Locate the cell with the specified text and output its (X, Y) center coordinate. 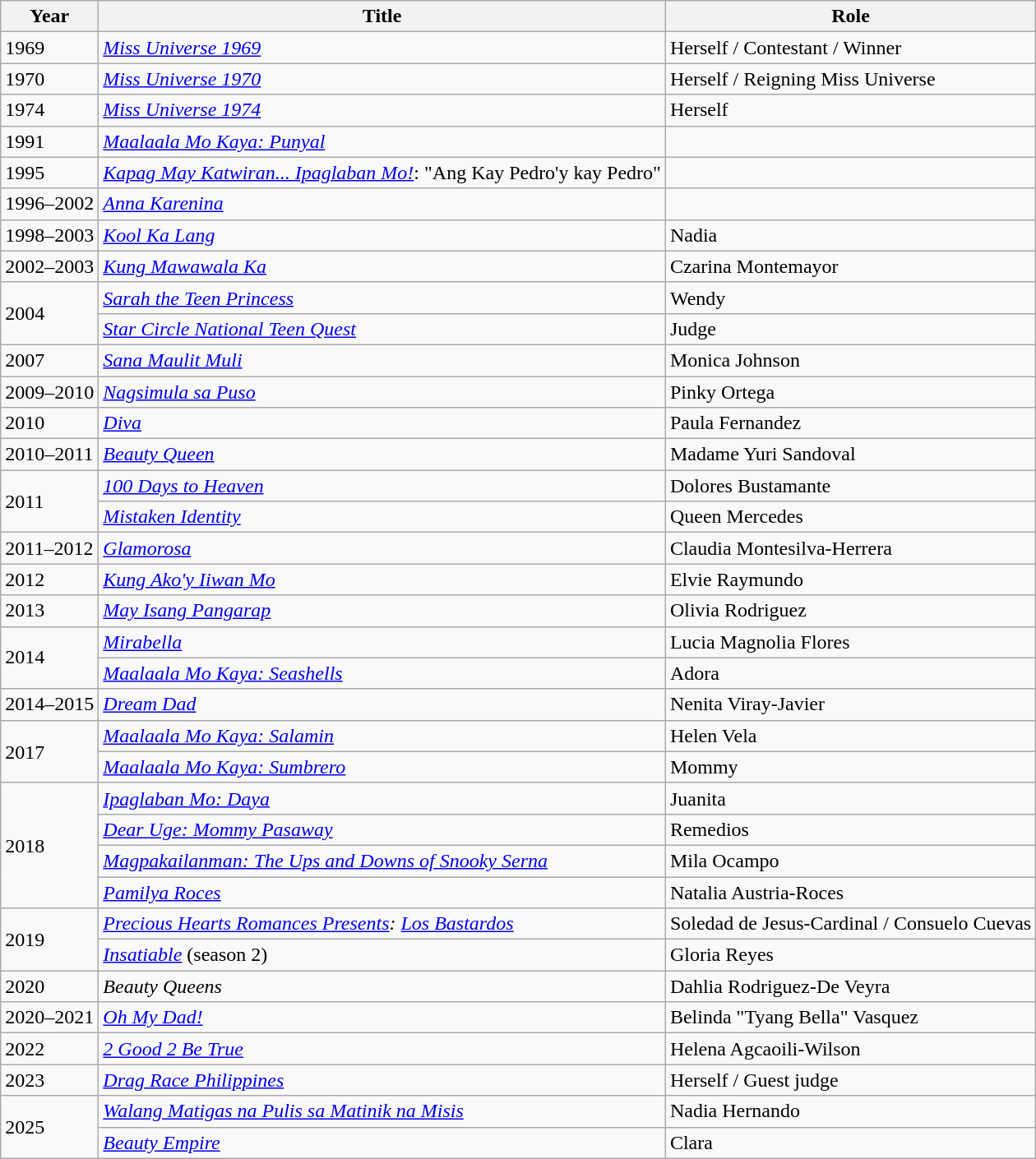
Pinky Ortega (850, 392)
Czarina Montemayor (850, 266)
Maalaala Mo Kaya: Salamin (382, 736)
Juanita (850, 798)
Belinda "Tyang Bella" Vasquez (850, 1018)
Nadia Hernando (850, 1111)
Magpakailanman: The Ups and Downs of Snooky Serna (382, 861)
Judge (850, 329)
Star Circle National Teen Quest (382, 329)
2007 (49, 360)
2013 (49, 611)
2012 (49, 579)
2022 (49, 1049)
Maalaala Mo Kaya: Punyal (382, 141)
2011–2012 (49, 548)
Dear Uge: Mommy Pasaway (382, 829)
2020–2021 (49, 1018)
Drag Race Philippines (382, 1080)
Mirabella (382, 642)
Anna Karenina (382, 204)
Pamilya Roces (382, 892)
Nenita Viray-Javier (850, 704)
Herself / Contestant / Winner (850, 48)
Role (850, 16)
Year (49, 16)
Glamorosa (382, 548)
2023 (49, 1080)
Maalaala Mo Kaya: Seashells (382, 673)
Beauty Queen (382, 455)
1998–2003 (49, 235)
Miss Universe 1969 (382, 48)
Claudia Montesilva-Herrera (850, 548)
1991 (49, 141)
1996–2002 (49, 204)
Oh My Dad! (382, 1018)
Title (382, 16)
Herself (850, 110)
2010–2011 (49, 455)
Kool Ka Lang (382, 235)
Nadia (850, 235)
Precious Hearts Romances Presents: Los Bastardos (382, 924)
Kapag May Katwiran... Ipaglaban Mo!: "Ang Kay Pedro'y kay Pedro" (382, 173)
Wendy (850, 298)
2002–2003 (49, 266)
Diva (382, 423)
Mistaken Identity (382, 517)
1970 (49, 79)
1969 (49, 48)
Natalia Austria-Roces (850, 892)
Monica Johnson (850, 360)
Maalaala Mo Kaya: Sumbrero (382, 767)
Queen Mercedes (850, 517)
2004 (49, 313)
Elvie Raymundo (850, 579)
Nagsimula sa Puso (382, 392)
May Isang Pangarap (382, 611)
Dolores Bustamante (850, 486)
Insatiable (season 2) (382, 955)
2009–2010 (49, 392)
2014 (49, 658)
2017 (49, 751)
Mila Ocampo (850, 861)
Walang Matigas na Pulis sa Matinik na Misis (382, 1111)
Paula Fernandez (850, 423)
Herself / Guest judge (850, 1080)
2011 (49, 501)
2025 (49, 1127)
Soledad de Jesus-Cardinal / Consuelo Cuevas (850, 924)
Beauty Empire (382, 1143)
Sarah the Teen Princess (382, 298)
2020 (49, 986)
Ipaglaban Mo: Daya (382, 798)
Adora (850, 673)
Gloria Reyes (850, 955)
Beauty Queens (382, 986)
Helen Vela (850, 736)
2 Good 2 Be True (382, 1049)
Remedios (850, 829)
1995 (49, 173)
Lucia Magnolia Flores (850, 642)
Miss Universe 1970 (382, 79)
Herself / Reigning Miss Universe (850, 79)
2010 (49, 423)
1974 (49, 110)
100 Days to Heaven (382, 486)
Dream Dad (382, 704)
Helena Agcaoili-Wilson (850, 1049)
Mommy (850, 767)
Clara (850, 1143)
Sana Maulit Muli (382, 360)
Dahlia Rodriguez-De Veyra (850, 986)
Kung Ako'y Iiwan Mo (382, 579)
2019 (49, 940)
Miss Universe 1974 (382, 110)
Olivia Rodriguez (850, 611)
2014–2015 (49, 704)
Madame Yuri Sandoval (850, 455)
Kung Mawawala Ka (382, 266)
2018 (49, 845)
